Identify which cell holds the provided text, then report its (X, Y) central coordinate. 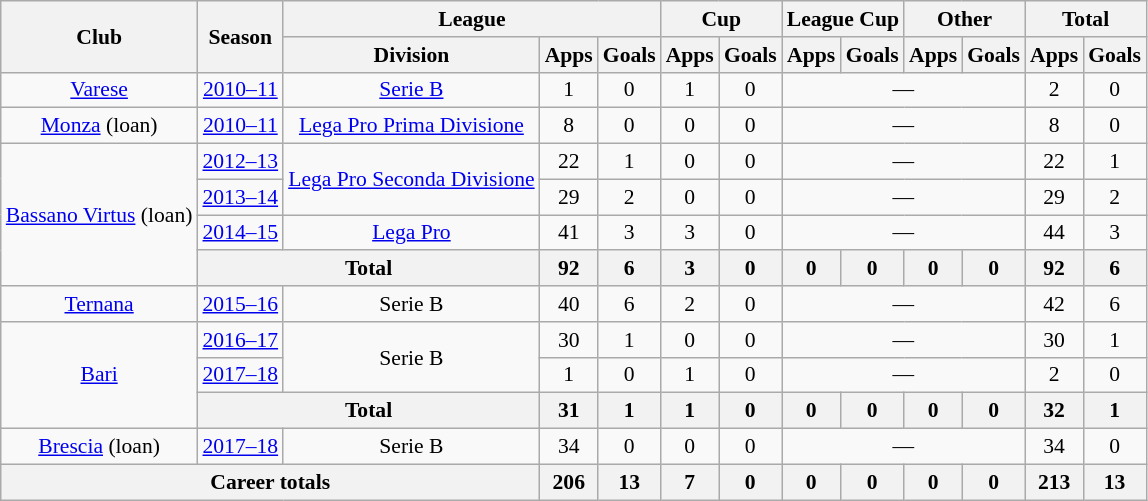
7 (690, 482)
31 (569, 411)
Varese (100, 90)
Bari (100, 376)
Ternana (100, 304)
League Cup (843, 19)
2015–16 (240, 304)
2013–14 (240, 197)
40 (569, 304)
Season (240, 36)
32 (1054, 411)
Career totals (270, 482)
206 (569, 482)
2016–17 (240, 340)
Division (412, 55)
Brescia (loan) (100, 447)
Bassano Virtus (loan) (100, 215)
Other (964, 19)
213 (1054, 482)
Club (100, 36)
Lega Pro (412, 233)
2012–13 (240, 162)
Monza (loan) (100, 126)
2014–15 (240, 233)
41 (569, 233)
44 (1054, 233)
42 (1054, 304)
Lega Pro Seconda Divisione (412, 180)
Lega Pro Prima Divisione (412, 126)
Cup (722, 19)
League (472, 19)
